Return the (X, Y) coordinate for the center point of the cell that contains the specified text.  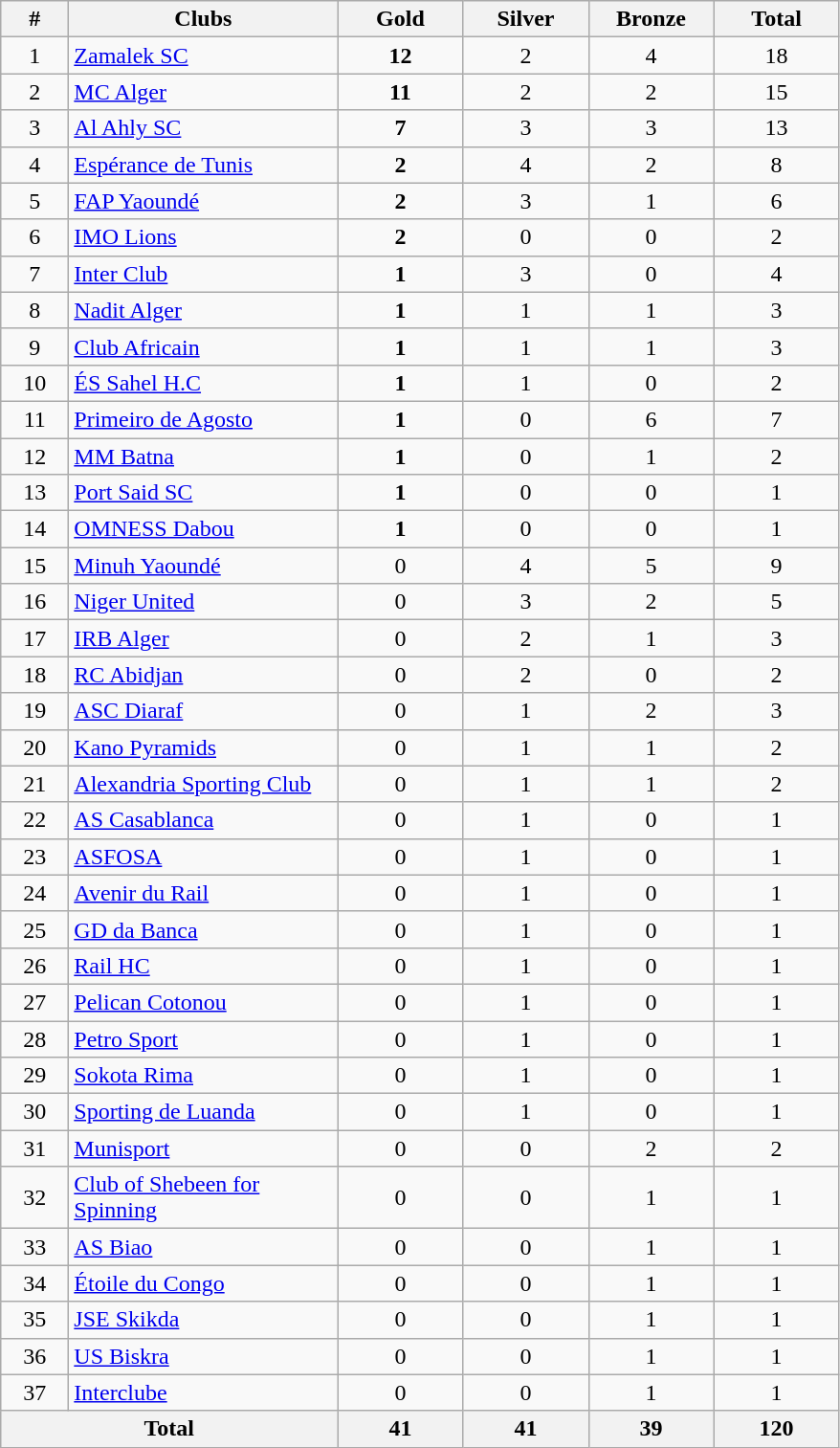
32 (34, 1198)
Minuh Yaoundé (203, 566)
Kano Pyramids (203, 747)
Inter Club (203, 274)
Bronze (651, 19)
21 (34, 784)
28 (34, 1038)
AS Casablanca (203, 820)
OMNESS Dabou (203, 529)
Sporting de Luanda (203, 1112)
RC Abidjan (203, 675)
Alexandria Sporting Club (203, 784)
19 (34, 711)
22 (34, 820)
Nadit Alger (203, 310)
Étoile du Congo (203, 1283)
30 (34, 1112)
Munisport (203, 1148)
MM Batna (203, 457)
Clubs (203, 19)
16 (34, 602)
Petro Sport (203, 1038)
Silver (526, 19)
FAP Yaoundé (203, 201)
Club Africain (203, 346)
Gold (400, 19)
JSE Skikda (203, 1320)
# (34, 19)
Niger United (203, 602)
33 (34, 1247)
US Biskra (203, 1356)
36 (34, 1356)
AS Biao (203, 1247)
17 (34, 638)
Zamalek SC (203, 56)
GD da Banca (203, 929)
27 (34, 1002)
10 (34, 383)
20 (34, 747)
29 (34, 1076)
14 (34, 529)
34 (34, 1283)
IMO Lions (203, 237)
Rail HC (203, 966)
ASFOSA (203, 857)
MC Alger (203, 92)
31 (34, 1148)
IRB Alger (203, 638)
Espérance de Tunis (203, 165)
Sokota Rima (203, 1076)
Port Said SC (203, 493)
Interclube (203, 1392)
39 (651, 1429)
23 (34, 857)
Primeiro de Agosto (203, 419)
25 (34, 929)
Al Ahly SC (203, 128)
Avenir du Rail (203, 893)
ASC Diaraf (203, 711)
Pelican Cotonou (203, 1002)
37 (34, 1392)
26 (34, 966)
35 (34, 1320)
ÉS Sahel H.C (203, 383)
24 (34, 893)
120 (777, 1429)
Club of Shebeen for Spinning (203, 1198)
